Output the (X, Y) coordinate of the center of the cell containing the given text.  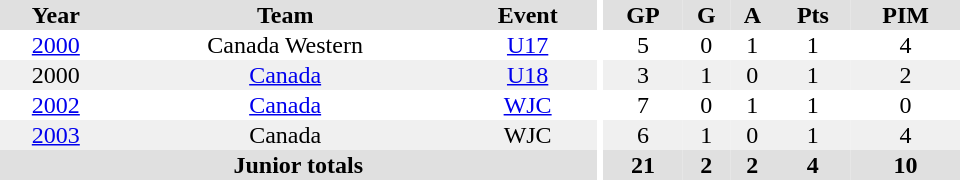
PIM (906, 15)
21 (643, 165)
Canada Western (286, 45)
Team (286, 15)
5 (643, 45)
GP (643, 15)
Event (528, 15)
Year (56, 15)
7 (643, 105)
A (752, 15)
G (706, 15)
2003 (56, 135)
Junior totals (298, 165)
10 (906, 165)
Pts (814, 15)
U17 (528, 45)
U18 (528, 75)
6 (643, 135)
3 (643, 75)
2002 (56, 105)
